Search for the cell housing the specified text and yield its (X, Y) center coordinate. 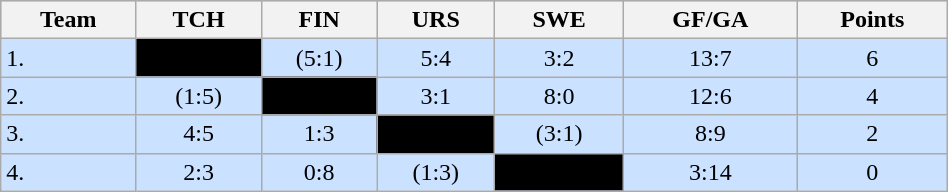
1:3 (320, 134)
SWE (560, 20)
6 (872, 58)
8:0 (560, 96)
4. (68, 172)
1. (68, 58)
(1:5) (199, 96)
8:9 (710, 134)
5:4 (436, 58)
Points (872, 20)
URS (436, 20)
Team (68, 20)
12:6 (710, 96)
13:7 (710, 58)
GF/GA (710, 20)
3. (68, 134)
4 (872, 96)
FIN (320, 20)
0:8 (320, 172)
2 (872, 134)
(3:1) (560, 134)
2. (68, 96)
(5:1) (320, 58)
3:14 (710, 172)
2:3 (199, 172)
(1:3) (436, 172)
3:2 (560, 58)
0 (872, 172)
4:5 (199, 134)
TCH (199, 20)
3:1 (436, 96)
